Locate the cell with the specified text and output its (x, y) center coordinate. 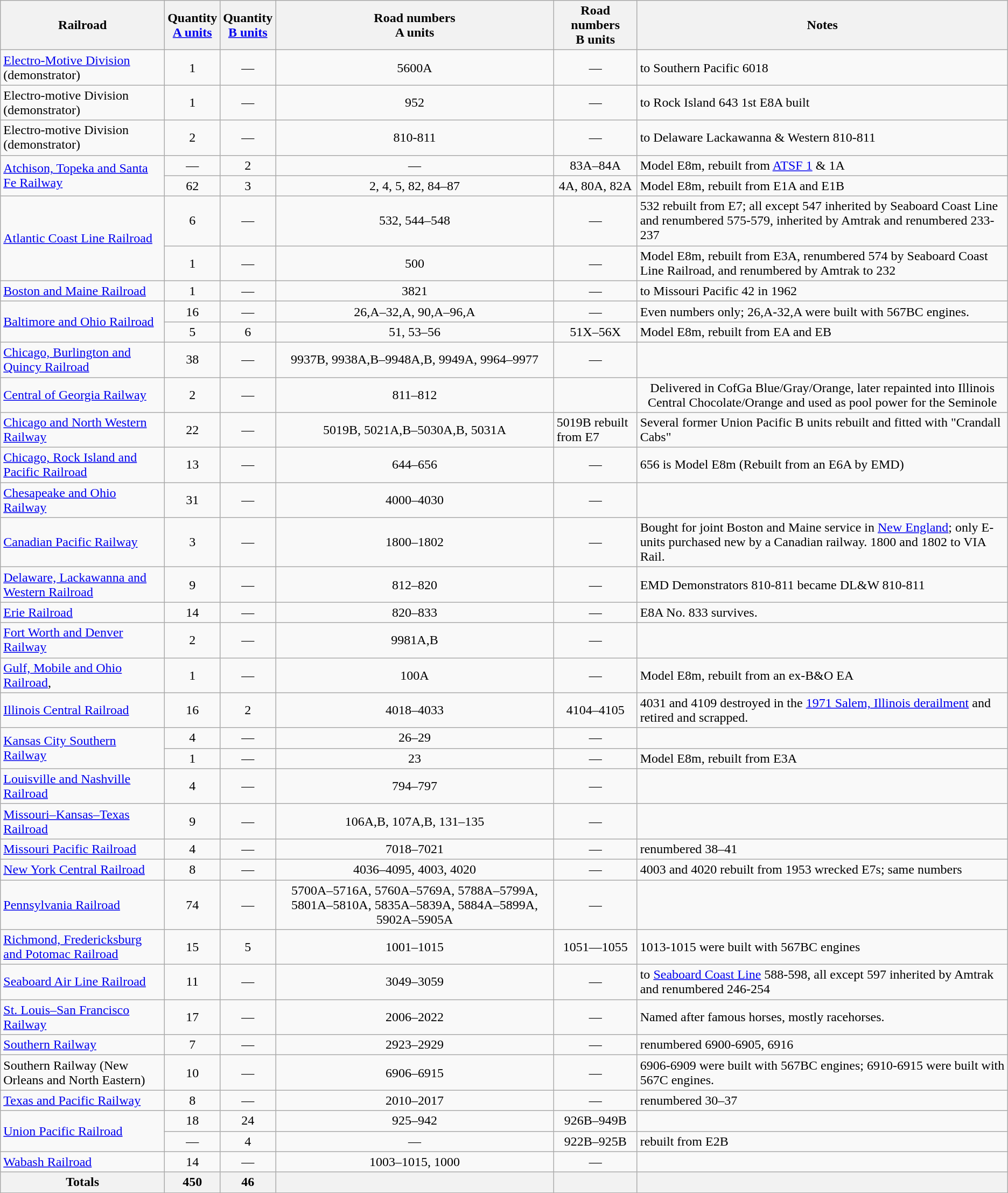
Missouri–Kansas–Texas Railroad (83, 821)
656 is Model E8m (Rebuilt from an E6A by EMD) (822, 465)
794–797 (415, 786)
Union Pacific Railroad (83, 1131)
2006–2022 (415, 1017)
Seaboard Air Line Railroad (83, 982)
9937B, 9938A,B–9948A,B, 9949A, 9964–9977 (415, 360)
2, 4, 5, 82, 84–87 (415, 186)
926B–949B (596, 1121)
Chicago and North Western Railway (83, 430)
Electro-Motive Division (demonstrator) (83, 68)
4018–4033 (415, 710)
Illinois Central Railroad (83, 710)
renumbered 30–37 (822, 1100)
17 (193, 1017)
Named after famous horses, mostly racehorses. (822, 1017)
18 (193, 1121)
10 (193, 1073)
New York Central Railroad (83, 869)
23 (415, 758)
1800–1802 (415, 542)
4104–4105 (596, 710)
106A,B, 107A,B, 131–135 (415, 821)
Railroad (83, 25)
26,A–32,A, 90,A–96,A (415, 311)
to Seaboard Coast Line 588-598, all except 597 inherited by Amtrak and renumbered 246-254 (822, 982)
QuantityB units (248, 25)
22 (193, 430)
6906–6915 (415, 1073)
925–942 (415, 1121)
7018–7021 (415, 849)
Even numbers only; 26,A-32,A were built with 567BC engines. (822, 311)
Atchison, Topeka and Santa Fe Railway (83, 176)
5600A (415, 68)
Boston and Maine Railroad (83, 291)
810-811 (415, 138)
51, 53–56 (415, 332)
952 (415, 102)
Texas and Pacific Railway (83, 1100)
QuantityA units (193, 25)
7 (193, 1045)
Richmond, Fredericksburg and Potomac Railroad (83, 947)
Delivered in CofGa Blue/Gray/Orange, later repainted into Illinois Central Chocolate/Orange and used as pool power for the Seminole (822, 394)
46 (248, 1182)
Model E8m, rebuilt from EA and EB (822, 332)
renumbered 38–41 (822, 849)
83A–84A (596, 165)
Delaware, Lackawanna and Western Railroad (83, 585)
Bought for joint Boston and Maine service in New England; only E-units purchased new by a Canadian railway. 1800 and 1802 to VIA Rail. (822, 542)
26–29 (415, 738)
922B–925B (596, 1141)
Kansas City Southern Railway (83, 748)
St. Louis–San Francisco Railway (83, 1017)
6906-6909 were built with 567BC engines; 6910-6915 were built with 567C engines. (822, 1073)
Louisville and Nashville Railroad (83, 786)
Baltimore and Ohio Railroad (83, 322)
Model E8m, rebuilt from E3A, renumbered 574 by Seaboard Coast Line Railroad, and renumbered by Amtrak to 232 (822, 263)
1001–1015 (415, 947)
Canadian Pacific Railway (83, 542)
to Southern Pacific 6018 (822, 68)
Road numbersB units (596, 25)
5700A–5716A, 5760A–5769A, 5788A–5799A, 5801A–5810A, 5835A–5839A, 5884A–5899A, 5902A–5905A (415, 905)
13 (193, 465)
644–656 (415, 465)
to Rock Island 643 1st E8A built (822, 102)
Missouri Pacific Railroad (83, 849)
to Missouri Pacific 42 in 1962 (822, 291)
812–820 (415, 585)
Southern Railway (83, 1045)
3821 (415, 291)
Model E8m, rebuilt from E1A and E1B (822, 186)
Several former Union Pacific B units rebuilt and fitted with "Crandall Cabs" (822, 430)
Central of Georgia Railway (83, 394)
4031 and 4109 destroyed in the 1971 Salem, Illinois derailment and retired and scrapped. (822, 710)
4003 and 4020 rebuilt from 1953 wrecked E7s; same numbers (822, 869)
1051—1055 (596, 947)
rebuilt from E2B (822, 1141)
to Delaware Lackawanna & Western 810-811 (822, 138)
532, 544–548 (415, 221)
51X–56X (596, 332)
1003–1015, 1000 (415, 1162)
Notes (822, 25)
Road numbersA units (415, 25)
4000–4030 (415, 500)
Model E8m, rebuilt from an ex-B&O EA (822, 675)
38 (193, 360)
100A (415, 675)
820–833 (415, 612)
Fort Worth and Denver Railway (83, 640)
532 rebuilt from E7; all except 547 inherited by Seaboard Coast Line and renumbered 575-579, inherited by Amtrak and renumbered 233-237 (822, 221)
Chicago, Rock Island and Pacific Railroad (83, 465)
Pennsylvania Railroad (83, 905)
Atlantic Coast Line Railroad (83, 238)
5019B, 5021A,B–5030A,B, 5031A (415, 430)
Chesapeake and Ohio Railway (83, 500)
Southern Railway (New Orleans and North Eastern) (83, 1073)
1013-1015 were built with 567BC engines (822, 947)
62 (193, 186)
Model E8m, rebuilt from E3A (822, 758)
2923–2929 (415, 1045)
Model E8m, rebuilt from ATSF 1 & 1A (822, 165)
3049–3059 (415, 982)
450 (193, 1182)
5019B rebuilt from E7 (596, 430)
2010–2017 (415, 1100)
9981A,B (415, 640)
Chicago, Burlington and Quincy Railroad (83, 360)
Wabash Railroad (83, 1162)
E8A No. 833 survives. (822, 612)
811–812 (415, 394)
500 (415, 263)
Gulf, Mobile and Ohio Railroad, (83, 675)
renumbered 6900-6905, 6916 (822, 1045)
31 (193, 500)
24 (248, 1121)
EMD Demonstrators 810-811 became DL&W 810-811 (822, 585)
4036–4095, 4003, 4020 (415, 869)
Totals (83, 1182)
74 (193, 905)
Erie Railroad (83, 612)
4A, 80A, 82A (596, 186)
11 (193, 982)
15 (193, 947)
